Return the [X, Y] coordinate for the center point of the cell that contains the specified text.  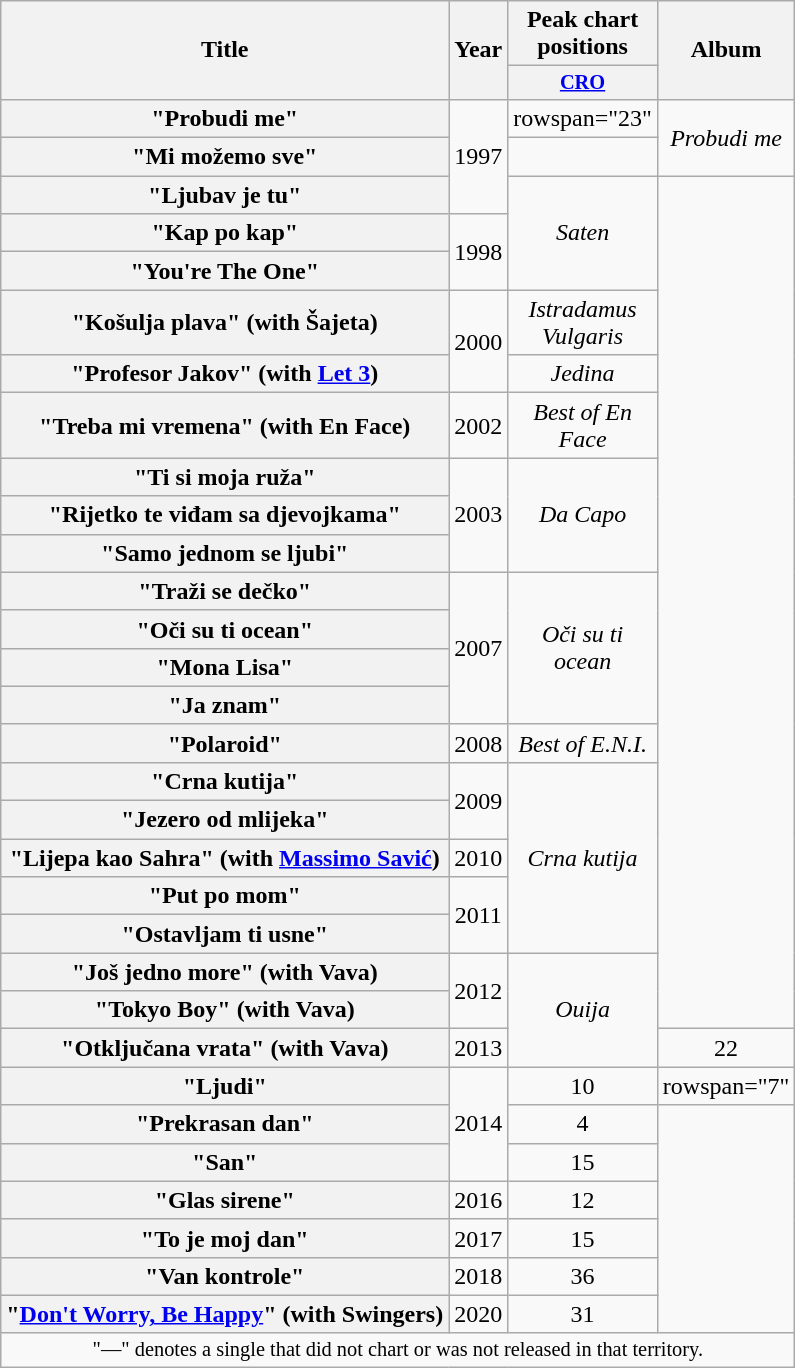
Best of E.N.I. [583, 743]
2013 [478, 1048]
Year [478, 50]
Album [726, 50]
"Košulja plava" (with Šajeta) [225, 322]
Peak chart positions [583, 34]
"Još jedno more" (with Vava) [225, 972]
"Rijetko te viđam sa djevojkama" [225, 515]
Best of En Face [583, 426]
"San" [225, 1162]
"Put po mom" [225, 896]
4 [583, 1124]
Ouija [583, 1010]
Istradamus Vulgaris [583, 322]
Crna kutija [583, 857]
CRO [583, 83]
2010 [478, 858]
12 [583, 1200]
"Tokyo Boy" (with Vava) [225, 1010]
1998 [478, 252]
"Lijepa kao Sahra" (with Massimo Savić) [225, 858]
"Don't Worry, Be Happy" (with Swingers) [225, 1314]
2000 [478, 342]
2014 [478, 1124]
Saten [583, 233]
"Profesor Jakov" (with Let 3) [225, 374]
"Otključana vrata" (with Vava) [225, 1048]
"Ljubav je tu" [225, 195]
"Polaroid" [225, 743]
rowspan="7" [726, 1086]
"Jezero od mlijeka" [225, 820]
Oči su ti ocean [583, 648]
Probudi me [726, 137]
36 [583, 1276]
"Probudi me" [225, 118]
2017 [478, 1238]
2016 [478, 1200]
2002 [478, 426]
"Ostavljam ti usne" [225, 934]
"Ljudi" [225, 1086]
"Mona Lisa" [225, 667]
rowspan="23" [583, 118]
"Prekrasan dan" [225, 1124]
31 [583, 1314]
"Van kontrole" [225, 1276]
"Mi možemo sve" [225, 157]
2012 [478, 991]
2020 [478, 1314]
"—" denotes a single that did not chart or was not released in that territory. [398, 1350]
22 [726, 1048]
"Crna kutija" [225, 781]
"Glas sirene" [225, 1200]
"Treba mi vremena" (with En Face) [225, 426]
"Ja znam" [225, 705]
1997 [478, 156]
"Ti si moja ruža" [225, 477]
2011 [478, 915]
2018 [478, 1276]
2008 [478, 743]
"Samo jednom se ljubi" [225, 553]
2007 [478, 648]
"Traži se dečko" [225, 591]
10 [583, 1086]
"Oči su ti ocean" [225, 629]
Title [225, 50]
"Kap po kap" [225, 233]
Jedina [583, 374]
"To je moj dan" [225, 1238]
"You're The One" [225, 271]
2009 [478, 800]
Da Capo [583, 515]
2003 [478, 515]
